Detect which cell encompasses the target text, then output its (x, y) center coordinate. 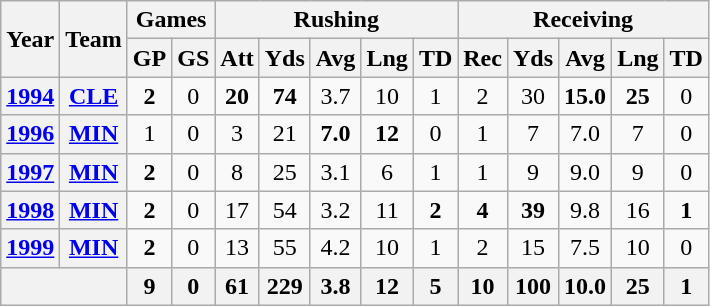
16 (638, 210)
15.0 (586, 96)
39 (532, 210)
3.1 (336, 172)
3.8 (336, 286)
1997 (30, 172)
Receiving (584, 20)
54 (284, 210)
17 (237, 210)
20 (237, 96)
13 (237, 248)
Rec (483, 58)
3 (237, 134)
8 (237, 172)
61 (237, 286)
1998 (30, 210)
9.0 (586, 172)
11 (387, 210)
Games (170, 20)
229 (284, 286)
4 (483, 210)
10.0 (586, 286)
30 (532, 96)
74 (284, 96)
1999 (30, 248)
7.5 (586, 248)
6 (387, 172)
21 (284, 134)
GP (149, 58)
CLE (94, 96)
3.7 (336, 96)
Att (237, 58)
Rushing (336, 20)
100 (532, 286)
3.2 (336, 210)
Year (30, 39)
1996 (30, 134)
15 (532, 248)
GS (194, 58)
1994 (30, 96)
4.2 (336, 248)
55 (284, 248)
9.8 (586, 210)
5 (435, 286)
Team (94, 39)
